From the cell containing the given text, extract its center point as [x, y] coordinate. 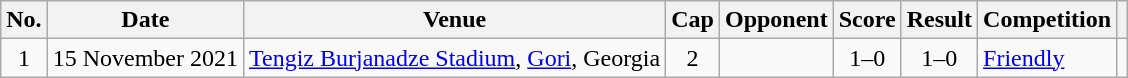
Result [939, 20]
Tengiz Burjanadze Stadium, Gori, Georgia [455, 58]
Venue [455, 20]
15 November 2021 [145, 58]
2 [693, 58]
No. [24, 20]
Score [867, 20]
Opponent [776, 20]
Cap [693, 20]
Competition [1048, 20]
1 [24, 58]
Friendly [1048, 58]
Date [145, 20]
